For the text-containing cell, return its midpoint in (X, Y) coordinate format. 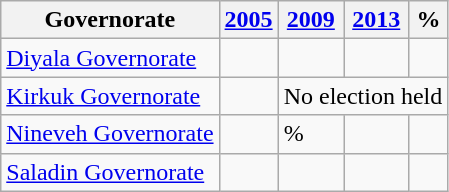
No election held (363, 96)
Nineveh Governorate (110, 134)
Diyala Governorate (110, 58)
Governorate (110, 20)
2005 (248, 20)
2009 (310, 20)
Kirkuk Governorate (110, 96)
2013 (376, 20)
Saladin Governorate (110, 172)
